Identify which cell holds the provided text, then report its [X, Y] central coordinate. 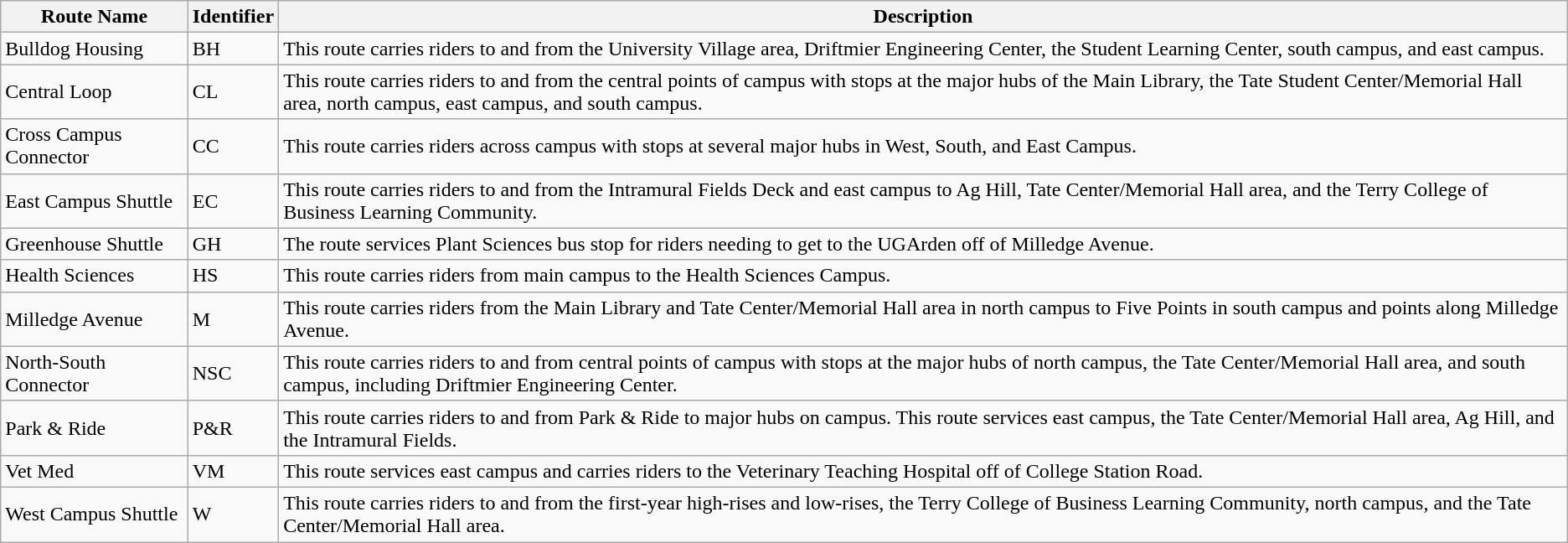
West Campus Shuttle [94, 515]
CC [233, 146]
Greenhouse Shuttle [94, 244]
Vet Med [94, 471]
Identifier [233, 17]
GH [233, 244]
P&R [233, 427]
CL [233, 92]
Route Name [94, 17]
East Campus Shuttle [94, 201]
NSC [233, 374]
This route services east campus and carries riders to the Veterinary Teaching Hospital off of College Station Road. [923, 471]
This route carries riders across campus with stops at several major hubs in West, South, and East Campus. [923, 146]
Health Sciences [94, 276]
North-South Connector [94, 374]
EC [233, 201]
HS [233, 276]
Bulldog Housing [94, 49]
Description [923, 17]
Park & Ride [94, 427]
Central Loop [94, 92]
Cross Campus Connector [94, 146]
This route carries riders from main campus to the Health Sciences Campus. [923, 276]
M [233, 318]
BH [233, 49]
Milledge Avenue [94, 318]
VM [233, 471]
The route services Plant Sciences bus stop for riders needing to get to the UGArden off of Milledge Avenue. [923, 244]
W [233, 515]
